Extract the (x, y) coordinate from the center of the cell holding the provided text.  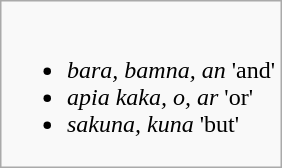
bara, bamna, an 'and'apia kaka, o, ar 'or'sakuna, kuna 'but' (140, 84)
